Scan for the cell matching the given text and deliver its [x, y] coordinate at center. 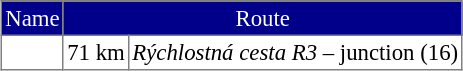
Route [262, 18]
Name [33, 18]
Rýchlostná cesta R3 – junction (16) [296, 52]
71 km [96, 52]
